Find where the given text appears and provide that cell's center as [x, y] coordinate. 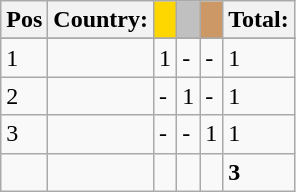
Pos [24, 20]
Total: [259, 20]
2 [24, 96]
Country: [101, 20]
